Output the (x, y) coordinate of the center of the cell containing the given text.  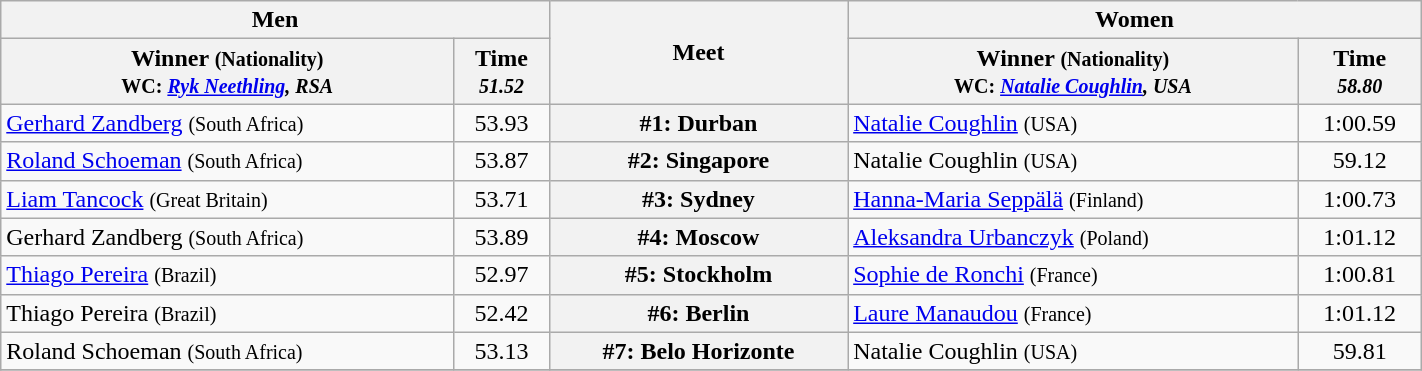
#1: Durban (698, 123)
59.12 (1360, 161)
Winner (Nationality)WC: Natalie Coughlin, USA (1073, 72)
Aleksandra Urbanczyk (Poland) (1073, 237)
#3: Sydney (698, 199)
Laure Manaudou (France) (1073, 313)
#5: Stockholm (698, 275)
Liam Tancock (Great Britain) (228, 199)
59.81 (1360, 351)
#7: Belo Horizonte (698, 351)
Hanna-Maria Seppälä (Finland) (1073, 199)
#2: Singapore (698, 161)
Winner (Nationality) WC: Ryk Neethling, RSA (228, 72)
52.97 (502, 275)
53.13 (502, 351)
53.71 (502, 199)
#4: Moscow (698, 237)
Men (276, 20)
52.42 (502, 313)
53.87 (502, 161)
Time58.80 (1360, 72)
Sophie de Ronchi (France) (1073, 275)
Time 51.52 (502, 72)
1:00.59 (1360, 123)
53.89 (502, 237)
#6: Berlin (698, 313)
Meet (698, 52)
1:00.73 (1360, 199)
Women (1135, 20)
53.93 (502, 123)
1:00.81 (1360, 275)
